Output the [X, Y] coordinate of the center of the cell containing the given text.  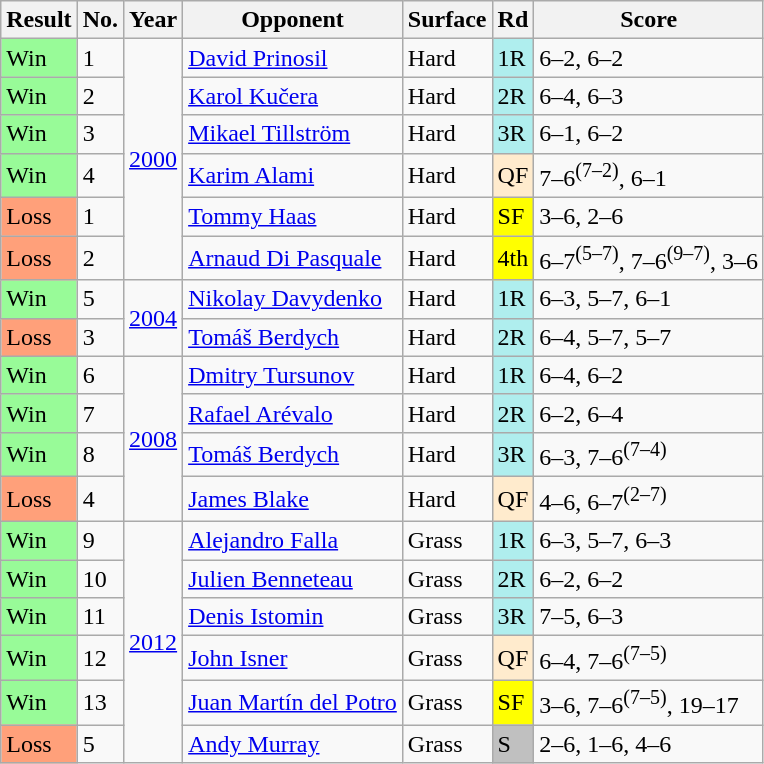
6–7(5–7), 7–6(9–7), 3–6 [649, 258]
Andy Murray [293, 744]
Juan Martín del Potro [293, 702]
Dmitry Tursunov [293, 375]
4th [513, 258]
Alejandro Falla [293, 541]
6–4, 7–6(7–5) [649, 658]
6 [100, 375]
4–6, 6–7(2–7) [649, 500]
7 [100, 413]
6–4, 6–2 [649, 375]
Tommy Haas [293, 217]
Karol Kučera [293, 96]
6–3, 5–7, 6–3 [649, 541]
John Isner [293, 658]
7–5, 6–3 [649, 617]
Arnaud Di Pasquale [293, 258]
13 [100, 702]
2000 [154, 160]
No. [100, 20]
2012 [154, 642]
6–4, 5–7, 5–7 [649, 337]
Denis Istomin [293, 617]
Surface [447, 20]
Opponent [293, 20]
6–2, 6–4 [649, 413]
S [513, 744]
Rd [513, 20]
David Prinosil [293, 58]
10 [100, 579]
Result [39, 20]
3–6, 7–6(7–5), 19–17 [649, 702]
6–4, 6–3 [649, 96]
Year [154, 20]
Mikael Tillström [293, 134]
James Blake [293, 500]
2004 [154, 318]
Rafael Arévalo [293, 413]
8 [100, 454]
6–1, 6–2 [649, 134]
6–3, 7–6(7–4) [649, 454]
12 [100, 658]
3–6, 2–6 [649, 217]
Nikolay Davydenko [293, 299]
7–6(7–2), 6–1 [649, 176]
9 [100, 541]
Julien Benneteau [293, 579]
2008 [154, 438]
Karim Alami [293, 176]
6–3, 5–7, 6–1 [649, 299]
2–6, 1–6, 4–6 [649, 744]
11 [100, 617]
Score [649, 20]
